Pinpoint the cell where the given text exists, returning its (x, y) midpoint coordinate. 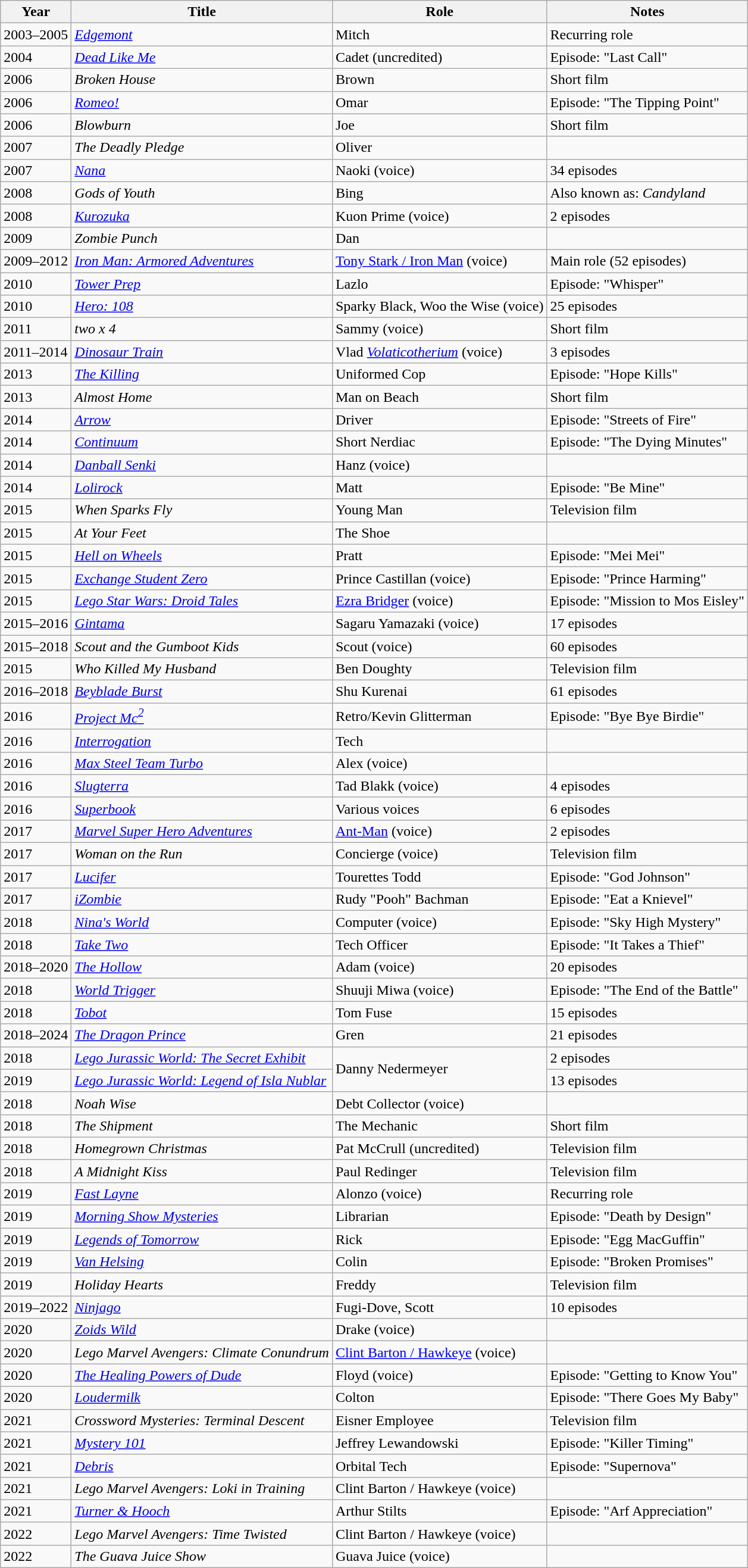
Adam (voice) (439, 967)
6 episodes (647, 808)
Hero: 108 (202, 307)
Episode: "Getting to Know You" (647, 1375)
The Mechanic (439, 1126)
Tom Fuse (439, 1013)
The Healing Powers of Dude (202, 1375)
Lego Jurassic World: The Secret Exhibit (202, 1058)
Young Man (439, 510)
Sammy (voice) (439, 329)
Lego Marvel Avengers: Loki in Training (202, 1488)
Concierge (voice) (439, 854)
Interrogation (202, 741)
Episode: "It Takes a Thief" (647, 945)
Homegrown Christmas (202, 1148)
Pat McCrull (uncredited) (439, 1148)
The Deadly Pledge (202, 148)
34 episodes (647, 170)
Brown (439, 80)
Episode: "Last Call" (647, 57)
The Killing (202, 374)
Danny Nedermeyer (439, 1069)
21 episodes (647, 1035)
2019–2022 (36, 1307)
Episode: "Supernova" (647, 1466)
Jeffrey Lewandowski (439, 1443)
Continuum (202, 442)
Lazlo (439, 284)
Episode: "The End of the Battle" (647, 990)
Sagaru Yamazaki (voice) (439, 623)
2004 (36, 57)
Colton (439, 1398)
Episode: "Killer Timing" (647, 1443)
13 episodes (647, 1080)
Fast Layne (202, 1194)
The Guava Juice Show (202, 1556)
Tech Officer (439, 945)
Omar (439, 102)
Episode: "Mission to Mos Eisley" (647, 601)
Orbital Tech (439, 1466)
25 episodes (647, 307)
Episode: "Sky High Mystery" (647, 922)
Gods of Youth (202, 193)
Role (439, 12)
2018–2020 (36, 967)
Ben Doughty (439, 669)
Episode: "Bye Bye Birdie" (647, 717)
Dead Like Me (202, 57)
Also known as: Candyland (647, 193)
Episode: "Arf Appreciation" (647, 1511)
Lego Jurassic World: Legend of Isla Nublar (202, 1080)
Tourettes Todd (439, 877)
Loudermilk (202, 1398)
61 episodes (647, 692)
Kuon Prime (voice) (439, 215)
Kurozuka (202, 215)
Episode: "There Goes My Baby" (647, 1398)
Colin (439, 1262)
Beyblade Burst (202, 692)
2011 (36, 329)
3 episodes (647, 352)
Hell on Wheels (202, 555)
Librarian (439, 1217)
Debris (202, 1466)
Gren (439, 1035)
Vlad Volaticotherium (voice) (439, 352)
Fugi-Dove, Scott (439, 1307)
When Sparks Fly (202, 510)
Van Helsing (202, 1262)
Blowburn (202, 125)
Lucifer (202, 877)
Lego Star Wars: Droid Tales (202, 601)
Episode: "Eat a Knievel" (647, 899)
A Midnight Kiss (202, 1171)
Iron Man: Armored Adventures (202, 261)
Nina's World (202, 922)
Eisner Employee (439, 1420)
Oliver (439, 148)
Marvel Super Hero Adventures (202, 831)
2018–2024 (36, 1035)
Max Steel Team Turbo (202, 763)
Uniformed Cop (439, 374)
Episode: "Prince Harming" (647, 578)
Episode: "Egg MacGuffin" (647, 1239)
Mitch (439, 35)
Episode: "Death by Design" (647, 1217)
Rick (439, 1239)
Dan (439, 238)
Episode: "Whisper" (647, 284)
15 episodes (647, 1013)
Project Mc2 (202, 717)
2003–2005 (36, 35)
Episode: "The Tipping Point" (647, 102)
Episode: "Broken Promises" (647, 1262)
Episode: "The Dying Minutes" (647, 442)
Episode: "Be Mine" (647, 488)
two x 4 (202, 329)
Almost Home (202, 397)
Guava Juice (voice) (439, 1556)
Episode: "Mei Mei" (647, 555)
Tony Stark / Iron Man (voice) (439, 261)
Tower Prep (202, 284)
Notes (647, 12)
Scout and the Gumboot Kids (202, 646)
Man on Beach (439, 397)
Shuuji Miwa (voice) (439, 990)
Lego Marvel Avengers: Climate Conundrum (202, 1353)
2011–2014 (36, 352)
Alonzo (voice) (439, 1194)
Woman on the Run (202, 854)
Noah Wise (202, 1103)
The Dragon Prince (202, 1035)
Floyd (voice) (439, 1375)
Tobot (202, 1013)
Joe (439, 125)
Main role (52 episodes) (647, 261)
Edgemont (202, 35)
Exchange Student Zero (202, 578)
Nana (202, 170)
Holiday Hearts (202, 1285)
The Shoe (439, 533)
Gintama (202, 623)
Ezra Bridger (voice) (439, 601)
4 episodes (647, 786)
Dinosaur Train (202, 352)
Freddy (439, 1285)
World Trigger (202, 990)
Driver (439, 420)
Tech (439, 741)
Title (202, 12)
Slugterra (202, 786)
Bing (439, 193)
Danball Senki (202, 465)
10 episodes (647, 1307)
At Your Feet (202, 533)
Scout (voice) (439, 646)
Hanz (voice) (439, 465)
Superbook (202, 808)
Episode: "Hope Kills" (647, 374)
Episode: "Streets of Fire" (647, 420)
2009–2012 (36, 261)
Zoids Wild (202, 1330)
Zombie Punch (202, 238)
Drake (voice) (439, 1330)
2016–2018 (36, 692)
Short Nerdiac (439, 442)
Prince Castillan (voice) (439, 578)
Who Killed My Husband (202, 669)
2015–2018 (36, 646)
Arrow (202, 420)
Pratt (439, 555)
Cadet (uncredited) (439, 57)
Morning Show Mysteries (202, 1217)
Naoki (voice) (439, 170)
Debt Collector (voice) (439, 1103)
Ant-Man (voice) (439, 831)
The Hollow (202, 967)
The Shipment (202, 1126)
Alex (voice) (439, 763)
Mystery 101 (202, 1443)
Rudy "Pooh" Bachman (439, 899)
Turner & Hooch (202, 1511)
Lego Marvel Avengers: Time Twisted (202, 1533)
Computer (voice) (439, 922)
2015–2016 (36, 623)
20 episodes (647, 967)
Take Two (202, 945)
Episode: "God Johnson" (647, 877)
Paul Redinger (439, 1171)
Lolirock (202, 488)
iZombie (202, 899)
17 episodes (647, 623)
Arthur Stilts (439, 1511)
Retro/Kevin Glitterman (439, 717)
Romeo! (202, 102)
Legends of Tomorrow (202, 1239)
Crossword Mysteries: Terminal Descent (202, 1420)
Year (36, 12)
Various voices (439, 808)
Ninjago (202, 1307)
Tad Blakk (voice) (439, 786)
2009 (36, 238)
Matt (439, 488)
Broken House (202, 80)
Shu Kurenai (439, 692)
Sparky Black, Woo the Wise (voice) (439, 307)
60 episodes (647, 646)
